Scan for the cell matching the given text and deliver its [X, Y] coordinate at center. 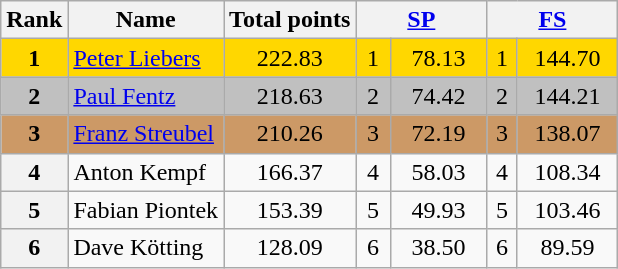
103.46 [568, 210]
Fabian Piontek [146, 210]
89.59 [568, 248]
210.26 [290, 134]
Total points [290, 20]
166.37 [290, 172]
58.03 [438, 172]
Name [146, 20]
74.42 [438, 96]
49.93 [438, 210]
138.07 [568, 134]
128.09 [290, 248]
Paul Fentz [146, 96]
218.63 [290, 96]
Franz Streubel [146, 134]
222.83 [290, 58]
Dave Kötting [146, 248]
78.13 [438, 58]
144.21 [568, 96]
Peter Liebers [146, 58]
108.34 [568, 172]
153.39 [290, 210]
72.19 [438, 134]
FS [552, 20]
SP [422, 20]
38.50 [438, 248]
Rank [34, 20]
144.70 [568, 58]
Anton Kempf [146, 172]
